Return the (X, Y) coordinate for the center point of the cell that contains the specified text.  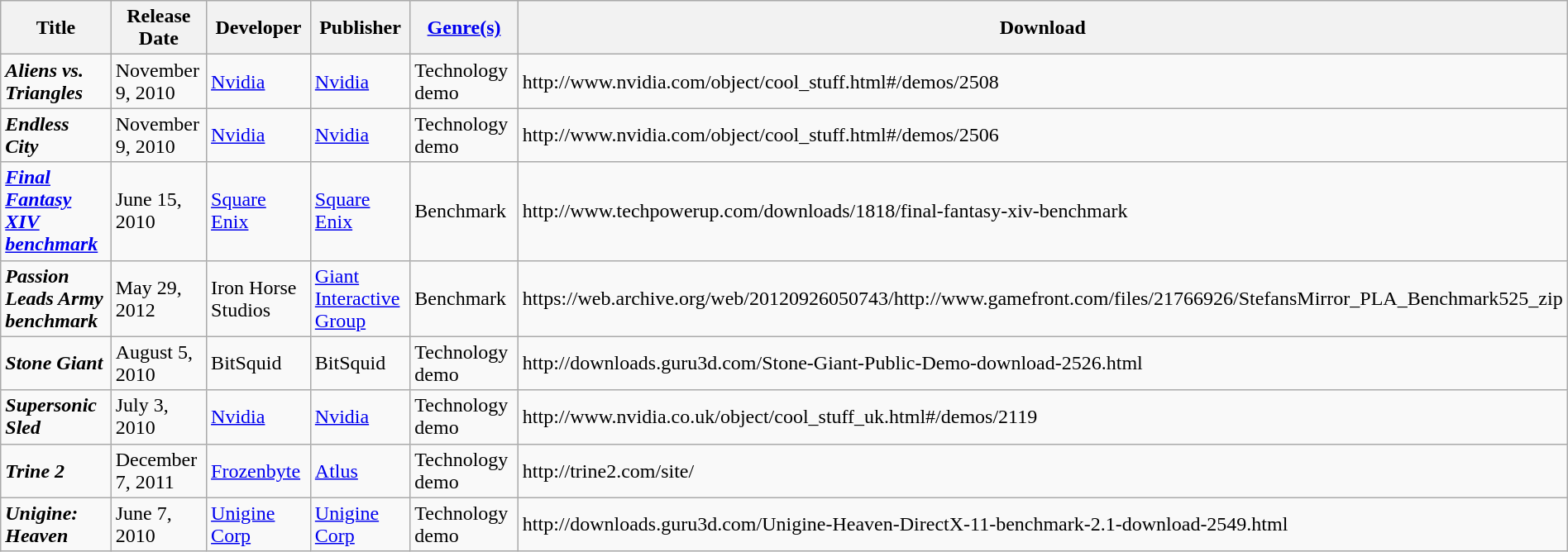
December 7, 2011 (159, 471)
Genre(s) (464, 28)
Endless City (56, 136)
Release Date (159, 28)
Download (1042, 28)
Trine 2 (56, 471)
June 7, 2010 (159, 524)
Frozenbyte (259, 471)
June 15, 2010 (159, 212)
Developer (259, 28)
Atlus (361, 471)
http://www.nvidia.com/object/cool_stuff.html#/demos/2508 (1042, 81)
Unigine: Heaven (56, 524)
http://downloads.guru3d.com/Unigine-Heaven-DirectX-11-benchmark-2.1-download-2549.html (1042, 524)
Final Fantasy XIV benchmark (56, 212)
Title (56, 28)
Publisher (361, 28)
Supersonic Sled (56, 416)
Aliens vs. Triangles (56, 81)
Passion Leads Army benchmark (56, 298)
https://web.archive.org/web/20120926050743/http://www.gamefront.com/files/21766926/StefansMirror_PLA_Benchmark525_zip (1042, 298)
July 3, 2010 (159, 416)
Stone Giant (56, 364)
http://www.techpowerup.com/downloads/1818/final-fantasy-xiv-benchmark (1042, 212)
May 29, 2012 (159, 298)
http://www.nvidia.com/object/cool_stuff.html#/demos/2506 (1042, 136)
Giant Interactive Group (361, 298)
Iron Horse Studios (259, 298)
http://www.nvidia.co.uk/object/cool_stuff_uk.html#/demos/2119 (1042, 416)
August 5, 2010 (159, 364)
http://trine2.com/site/ (1042, 471)
http://downloads.guru3d.com/Stone-Giant-Public-Demo-download-2526.html (1042, 364)
